Locate the cell with the specified text and output its (X, Y) center coordinate. 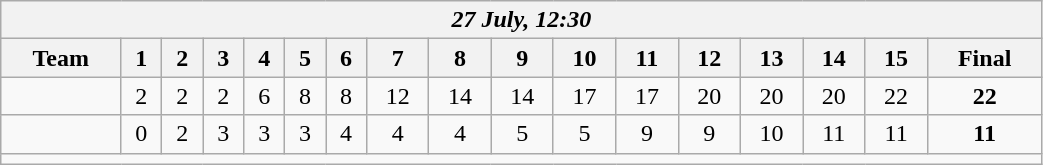
13 (771, 58)
Team (61, 58)
27 July, 12:30 (522, 20)
15 (896, 58)
1 (142, 58)
7 (398, 58)
Final (984, 58)
0 (142, 134)
